Search for the cell housing the specified text and yield its (X, Y) center coordinate. 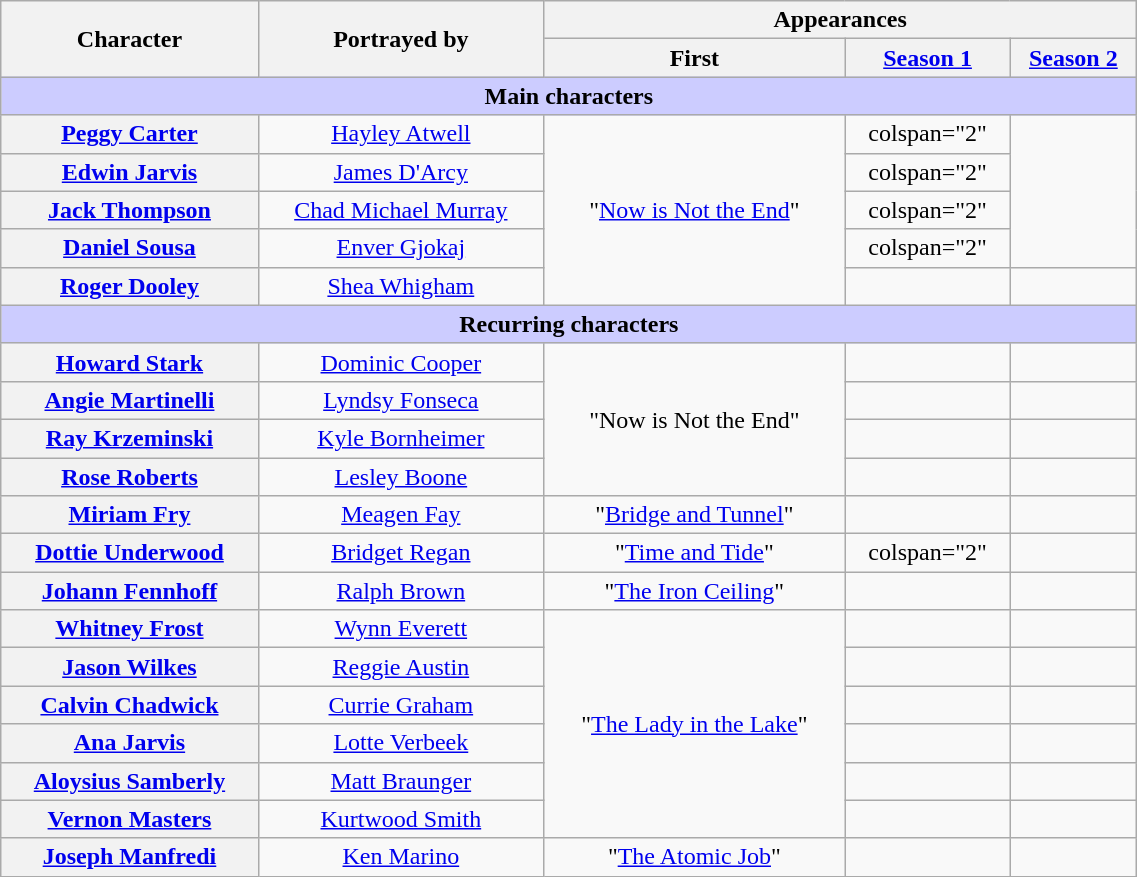
Enver Gjokaj (400, 248)
"The Iron Ceiling" (694, 591)
Season 1 (928, 58)
Lotte Verbeek (400, 743)
Miriam Fry (130, 515)
Edwin Jarvis (130, 172)
"Time and Tide" (694, 553)
First (694, 58)
Peggy Carter (130, 134)
Johann Fennhoff (130, 591)
Matt Braunger (400, 781)
Howard Stark (130, 362)
Dottie Underwood (130, 553)
Chad Michael Murray (400, 210)
Vernon Masters (130, 819)
Aloysius Samberly (130, 781)
Recurring characters (569, 324)
Calvin Chadwick (130, 705)
Jason Wilkes (130, 667)
Shea Whigham (400, 286)
Lesley Boone (400, 477)
Character (130, 39)
Appearances (840, 20)
Season 2 (1074, 58)
Currie Graham (400, 705)
Ray Krzeminski (130, 438)
Reggie Austin (400, 667)
"The Lady in the Lake" (694, 724)
Ana Jarvis (130, 743)
Bridget Regan (400, 553)
Kurtwood Smith (400, 819)
Whitney Frost (130, 629)
Ralph Brown (400, 591)
Angie Martinelli (130, 400)
Main characters (569, 96)
Hayley Atwell (400, 134)
Jack Thompson (130, 210)
Portrayed by (400, 39)
Meagen Fay (400, 515)
Kyle Bornheimer (400, 438)
Joseph Manfredi (130, 857)
Daniel Sousa (130, 248)
Dominic Cooper (400, 362)
Wynn Everett (400, 629)
Ken Marino (400, 857)
"Bridge and Tunnel" (694, 515)
Rose Roberts (130, 477)
Roger Dooley (130, 286)
James D'Arcy (400, 172)
Lyndsy Fonseca (400, 400)
"The Atomic Job" (694, 857)
